Determine the (x, y) coordinate at the center of the cell enclosing the given text.  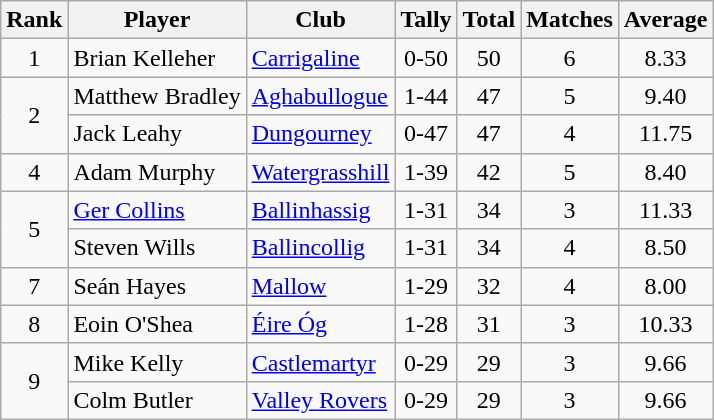
6 (570, 58)
9 (34, 381)
Steven Wills (157, 248)
Éire Óg (320, 324)
Matthew Bradley (157, 96)
11.75 (666, 134)
1-28 (426, 324)
8.50 (666, 248)
Jack Leahy (157, 134)
Ballincollig (320, 248)
Adam Murphy (157, 172)
Tally (426, 20)
1-44 (426, 96)
8.00 (666, 286)
50 (489, 58)
1 (34, 58)
Mallow (320, 286)
Rank (34, 20)
8.33 (666, 58)
0-47 (426, 134)
32 (489, 286)
Eoin O'Shea (157, 324)
31 (489, 324)
1-39 (426, 172)
Dungourney (320, 134)
8 (34, 324)
42 (489, 172)
Castlemartyr (320, 362)
0-50 (426, 58)
9.40 (666, 96)
Total (489, 20)
Aghabullogue (320, 96)
Club (320, 20)
Average (666, 20)
Mike Kelly (157, 362)
10.33 (666, 324)
Matches (570, 20)
Watergrasshill (320, 172)
Ger Collins (157, 210)
11.33 (666, 210)
7 (34, 286)
Seán Hayes (157, 286)
Valley Rovers (320, 400)
8.40 (666, 172)
Brian Kelleher (157, 58)
Colm Butler (157, 400)
1-29 (426, 286)
Player (157, 20)
2 (34, 115)
Carrigaline (320, 58)
Ballinhassig (320, 210)
